Search for the cell housing the specified text and yield its (X, Y) center coordinate. 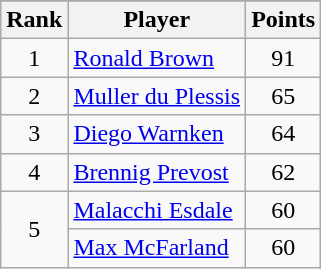
65 (284, 96)
Muller du Plessis (157, 96)
5 (34, 229)
Rank (34, 20)
Max McFarland (157, 248)
1 (34, 58)
91 (284, 58)
Ronald Brown (157, 58)
62 (284, 172)
2 (34, 96)
64 (284, 134)
Brennig Prevost (157, 172)
Malacchi Esdale (157, 210)
3 (34, 134)
Player (157, 20)
4 (34, 172)
Points (284, 20)
Diego Warnken (157, 134)
